Locate the cell with the specified text and output its (X, Y) center coordinate. 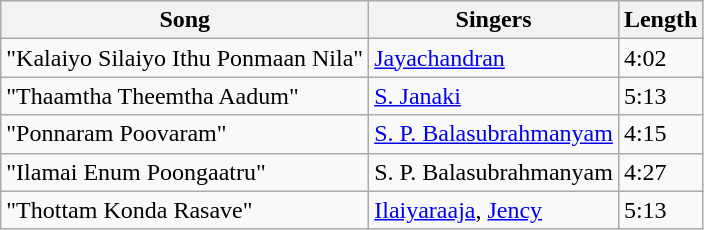
"Thaamtha Theemtha Aadum" (185, 96)
Singers (494, 20)
"Thottam Konda Rasave" (185, 210)
S. Janaki (494, 96)
"Kalaiyo Silaiyo Ithu Ponmaan Nila" (185, 58)
4:27 (660, 172)
"Ponnaram Poovaram" (185, 134)
Ilaiyaraaja, Jency (494, 210)
"Ilamai Enum Poongaatru" (185, 172)
Jayachandran (494, 58)
Length (660, 20)
Song (185, 20)
4:15 (660, 134)
4:02 (660, 58)
